Output the [x, y] coordinate of the center of the cell containing the given text.  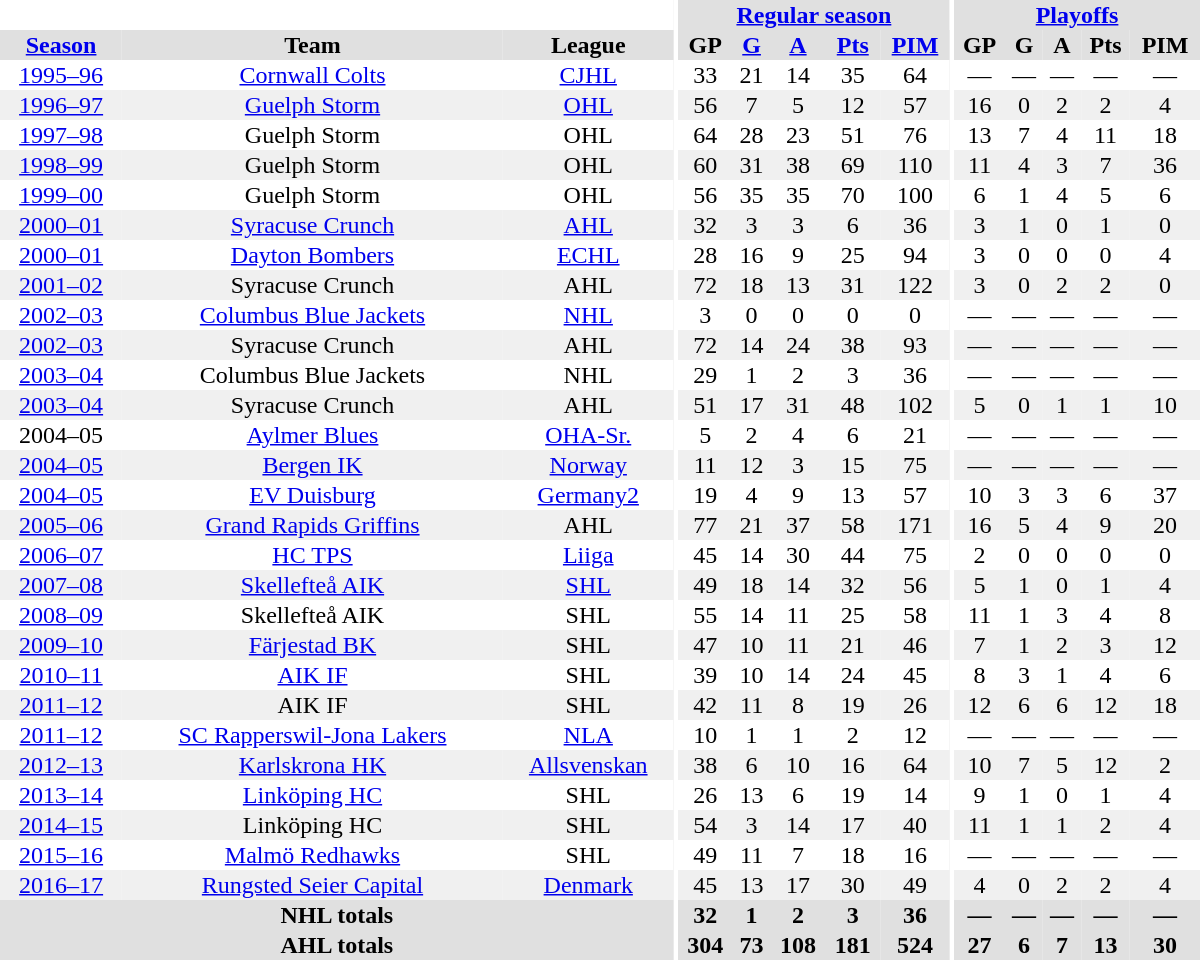
ECHL [588, 255]
2009–10 [61, 645]
94 [915, 255]
1999–00 [61, 195]
EV Duisburg [312, 495]
Season [61, 45]
48 [852, 405]
NLA [588, 735]
2015–16 [61, 855]
122 [915, 285]
NHL totals [337, 915]
60 [706, 165]
Denmark [588, 885]
Karlskrona HK [312, 765]
76 [915, 135]
OHA-Sr. [588, 435]
Grand Rapids Griffins [312, 525]
55 [706, 615]
Norway [588, 465]
Färjestad BK [312, 645]
Dayton Bombers [312, 255]
70 [852, 195]
1997–98 [61, 135]
110 [915, 165]
CJHL [588, 75]
46 [915, 645]
2006–07 [61, 555]
2010–11 [61, 675]
23 [798, 135]
33 [706, 75]
54 [706, 825]
1995–96 [61, 75]
Liiga [588, 555]
29 [706, 375]
2016–17 [61, 885]
Playoffs [1077, 15]
2014–15 [61, 825]
44 [852, 555]
93 [915, 345]
77 [706, 525]
AHL totals [337, 945]
108 [798, 945]
Allsvenskan [588, 765]
27 [980, 945]
69 [852, 165]
40 [915, 825]
Germany2 [588, 495]
304 [706, 945]
Team [312, 45]
15 [852, 465]
SC Rapperswil-Jona Lakers [312, 735]
Regular season [814, 15]
181 [852, 945]
HC TPS [312, 555]
73 [752, 945]
League [588, 45]
Rungsted Seier Capital [312, 885]
42 [706, 705]
100 [915, 195]
47 [706, 645]
39 [706, 675]
2012–13 [61, 765]
2008–09 [61, 615]
102 [915, 405]
2013–14 [61, 795]
Bergen IK [312, 465]
171 [915, 525]
Aylmer Blues [312, 435]
1998–99 [61, 165]
2007–08 [61, 585]
524 [915, 945]
2001–02 [61, 285]
Cornwall Colts [312, 75]
1996–97 [61, 105]
Malmö Redhawks [312, 855]
20 [1165, 525]
2005–06 [61, 525]
